Detect which cell encompasses the target text, then output its [X, Y] center coordinate. 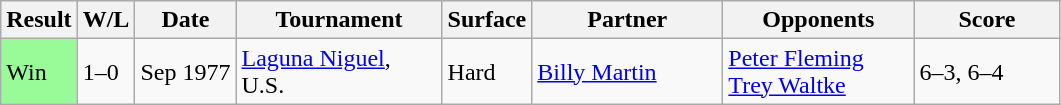
Date [186, 20]
1–0 [106, 72]
Sep 1977 [186, 72]
Laguna Niguel, U.S. [339, 72]
Win [39, 72]
W/L [106, 20]
Billy Martin [628, 72]
Partner [628, 20]
Hard [487, 72]
Opponents [818, 20]
Tournament [339, 20]
Peter Fleming Trey Waltke [818, 72]
Score [987, 20]
6–3, 6–4 [987, 72]
Surface [487, 20]
Result [39, 20]
